Return the [x, y] coordinate for the center point of the cell that contains the specified text.  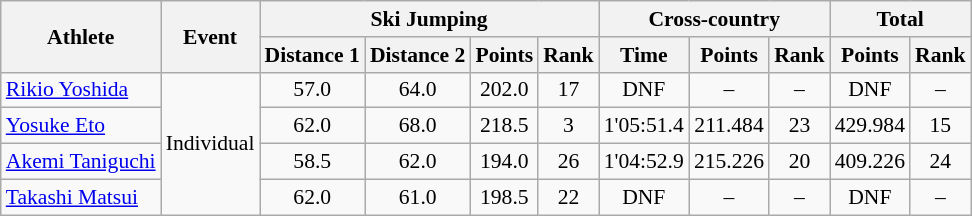
23 [800, 126]
3 [568, 126]
211.484 [729, 126]
Akemi Taniguchi [81, 162]
202.0 [504, 90]
Total [900, 19]
58.5 [312, 162]
Individual [210, 143]
61.0 [418, 197]
409.226 [870, 162]
Rikio Yoshida [81, 90]
Ski Jumping [430, 19]
20 [800, 162]
215.226 [729, 162]
64.0 [418, 90]
Distance 2 [418, 55]
Takashi Matsui [81, 197]
198.5 [504, 197]
17 [568, 90]
57.0 [312, 90]
Yosuke Eto [81, 126]
Cross-country [714, 19]
429.984 [870, 126]
Time [644, 55]
Distance 1 [312, 55]
218.5 [504, 126]
1'04:52.9 [644, 162]
1'05:51.4 [644, 126]
194.0 [504, 162]
68.0 [418, 126]
Athlete [81, 36]
26 [568, 162]
15 [940, 126]
24 [940, 162]
Event [210, 36]
22 [568, 197]
